From the cell containing the given text, extract its center point as (X, Y) coordinate. 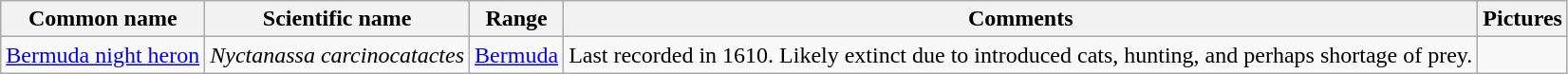
Scientific name (338, 19)
Nyctanassa carcinocatactes (338, 55)
Common name (103, 19)
Pictures (1522, 19)
Bermuda (516, 55)
Range (516, 19)
Last recorded in 1610. Likely extinct due to introduced cats, hunting, and perhaps shortage of prey. (1021, 55)
Comments (1021, 19)
Bermuda night heron (103, 55)
